Return (x, y) of the center of cell containing provided text 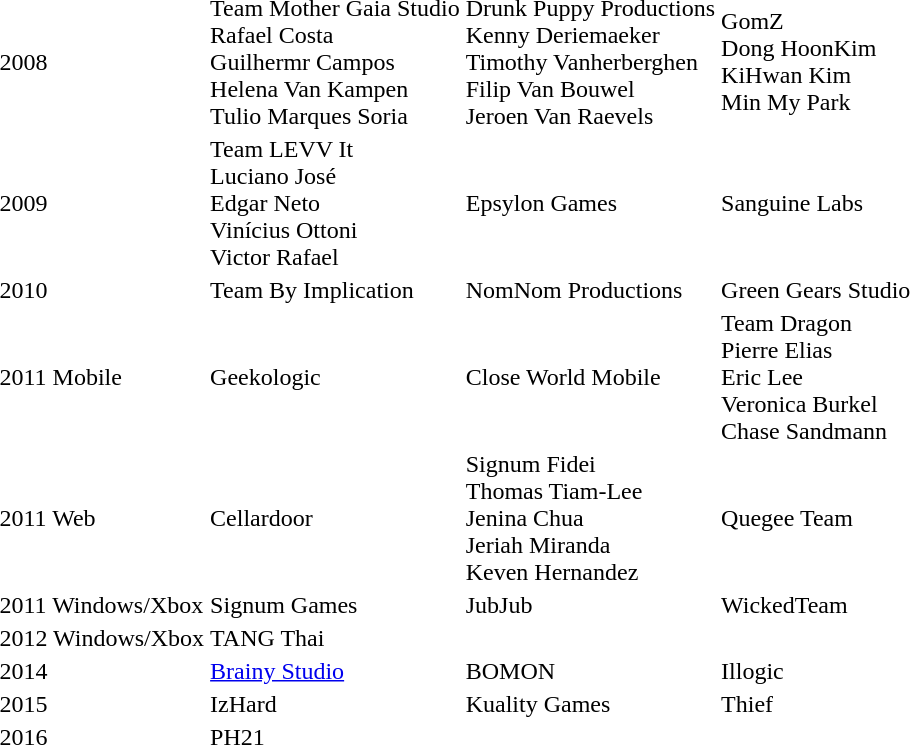
IzHard (336, 704)
Team LEVV ItLuciano José Edgar Neto Vinícius Ottoni Victor Rafael (336, 203)
Cellardoor (336, 518)
Close World Mobile (590, 377)
Signum Games (336, 605)
Epsylon Games (590, 203)
Brainy Studio (336, 671)
TANG Thai (336, 638)
BOMON (590, 671)
Kuality Games (590, 704)
Geekologic (336, 377)
Signum FideiThomas Tiam-Lee Jenina Chua Jeriah Miranda Keven Hernandez (590, 518)
NomNom Productions (590, 290)
JubJub (590, 605)
Team By Implication (336, 290)
